Scan for the cell matching the given text and deliver its (X, Y) coordinate at center. 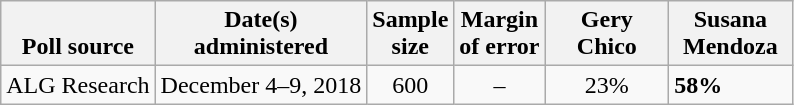
GeryChico (607, 34)
Date(s)administered (261, 34)
SusanaMendoza (731, 34)
Marginof error (500, 34)
600 (410, 85)
December 4–9, 2018 (261, 85)
23% (607, 85)
Samplesize (410, 34)
58% (731, 85)
Poll source (78, 34)
ALG Research (78, 85)
– (500, 85)
